Find where the given text appears and provide that cell's center as (X, Y) coordinate. 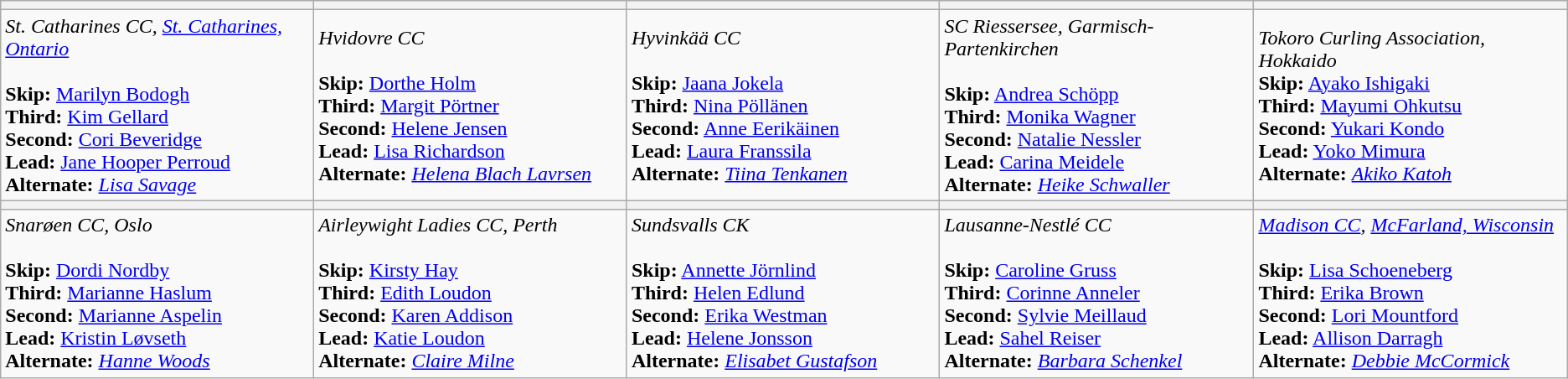
Sundsvalls CK Skip: Annette Jörnlind Third: Helen Edlund Second: Erika Westman Lead: Helene Jonsson Alternate: Elisabet Gustafson (783, 293)
Hyvinkää CC Skip: Jaana Jokela Third: Nina Pöllänen Second: Anne Eerikäinen Lead: Laura Franssila Alternate: Tiina Tenkanen (783, 106)
Madison CC, McFarland, Wisconsin Skip: Lisa Schoeneberg Third: Erika Brown Second: Lori Mountford Lead: Allison Darragh Alternate: Debbie McCormick (1411, 293)
Tokoro Curling Association, HokkaidoSkip: Ayako Ishigaki Third: Mayumi Ohkutsu Second: Yukari Kondo Lead: Yoko Mimura Alternate: Akiko Katoh (1411, 106)
Hvidovre CC Skip: Dorthe Holm Third: Margit Pörtner Second: Helene Jensen Lead: Lisa Richardson Alternate: Helena Blach Lavrsen (471, 106)
Airleywight Ladies CC, Perth Skip: Kirsty Hay Third: Edith Loudon Second: Karen Addison Lead: Katie Loudon Alternate: Claire Milne (471, 293)
Lausanne-Nestlé CC Skip: Caroline Gruss Third: Corinne Anneler Second: Sylvie Meillaud Lead: Sahel Reiser Alternate: Barbara Schenkel (1097, 293)
Snarøen CC, Oslo Skip: Dordi Nordby Third: Marianne Haslum Second: Marianne Aspelin Lead: Kristin Løvseth Alternate: Hanne Woods (157, 293)
